For the text-containing cell, return its midpoint in (x, y) coordinate format. 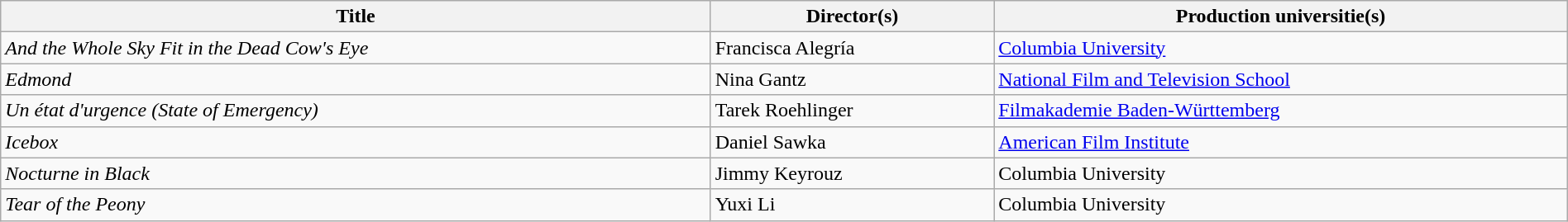
Icebox (356, 142)
National Film and Television School (1280, 79)
Nocturne in Black (356, 173)
And the Whole Sky Fit in the Dead Cow's Eye (356, 48)
Edmond (356, 79)
Daniel Sawka (852, 142)
Director(s) (852, 17)
Un état d'urgence (State of Emergency) (356, 111)
Tear of the Peony (356, 205)
Title (356, 17)
Tarek Roehlinger (852, 111)
Francisca Alegría (852, 48)
Yuxi Li (852, 205)
Nina Gantz (852, 79)
Jimmy Keyrouz (852, 173)
American Film Institute (1280, 142)
Filmakademie Baden-Württemberg (1280, 111)
Production universitie(s) (1280, 17)
